Return (X, Y) of the center of cell containing provided text 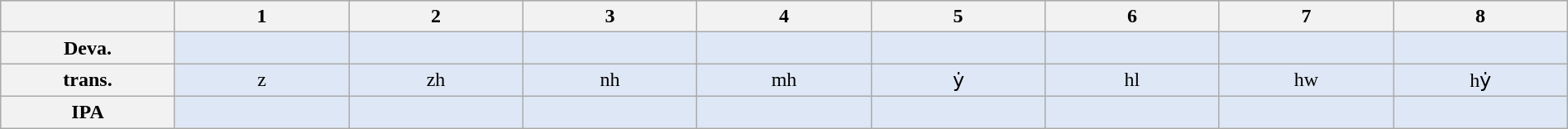
mh (784, 80)
IPA (88, 112)
hl (1132, 80)
7 (1306, 17)
4 (784, 17)
5 (958, 17)
6 (1132, 17)
hw (1306, 80)
nh (610, 80)
1 (261, 17)
8 (1480, 17)
3 (610, 17)
zh (436, 80)
ẏ (958, 80)
trans. (88, 80)
2 (436, 17)
Deva. (88, 48)
hẏ (1480, 80)
z (261, 80)
